Provide the [X, Y] coordinate of the cell's center where the given text is located.  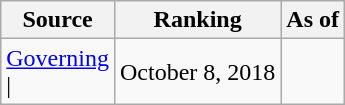
Ranking [197, 20]
Governing| [58, 72]
October 8, 2018 [197, 72]
Source [58, 20]
As of [313, 20]
